Scan for the cell matching the given text and deliver its [X, Y] coordinate at center. 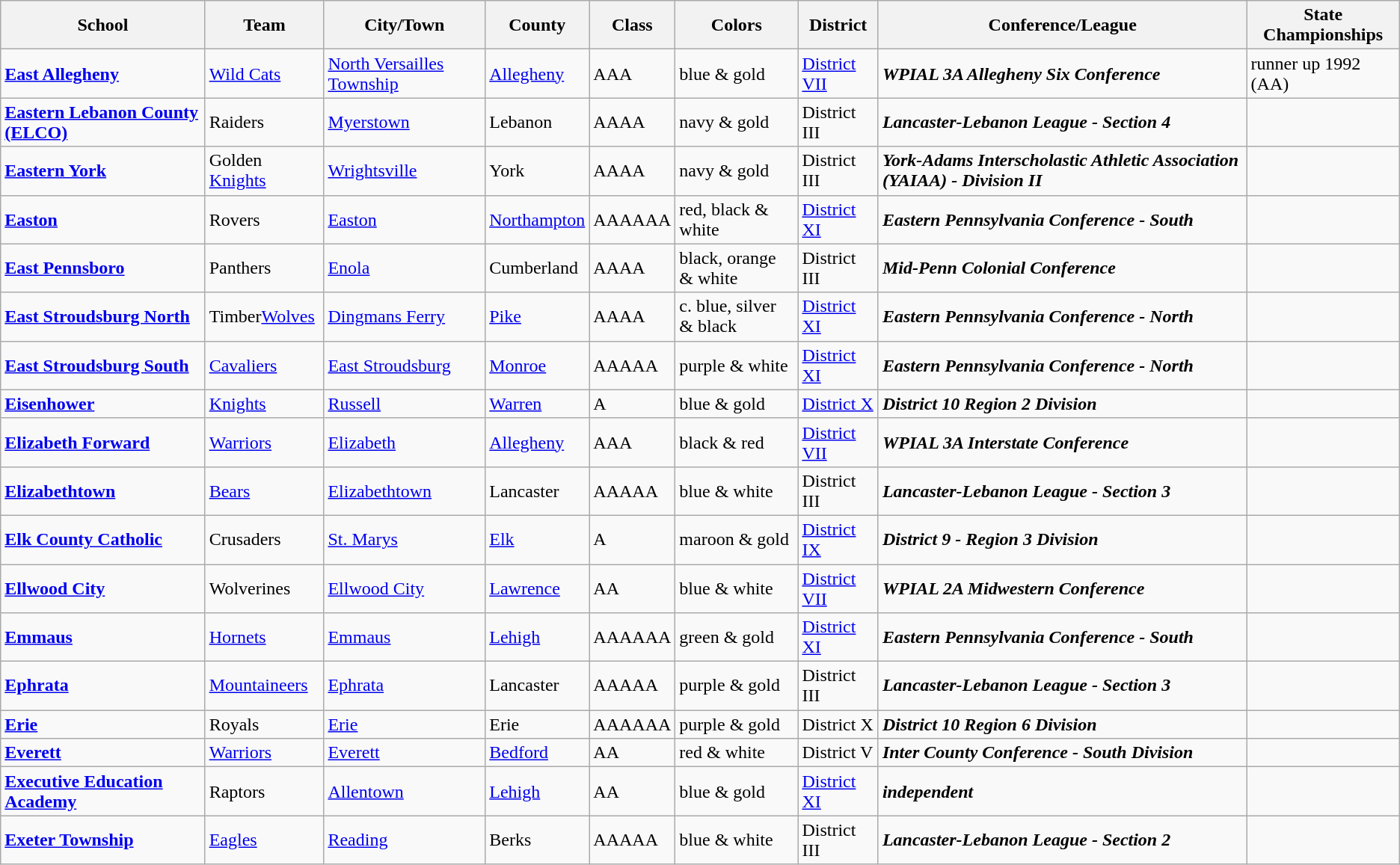
North Versailles Township [405, 73]
maroon & gold [737, 540]
York [537, 170]
Wild Cats [265, 73]
Reading [405, 840]
Mountaineers [265, 686]
District V [838, 753]
Golden Knights [265, 170]
black, orange & white [737, 268]
Cavaliers [265, 365]
East Pennsboro [103, 268]
Executive Education Academy [103, 791]
Mid-Penn Colonial Conference [1062, 268]
Eisenhower [103, 404]
runner up 1992 (AA) [1323, 73]
East Stroudsburg North [103, 317]
Russell [405, 404]
Elizabeth Forward [103, 443]
Exeter Township [103, 840]
Monroe [537, 365]
Wrightsville [405, 170]
Team [265, 25]
Elk County Catholic [103, 540]
Enola [405, 268]
Inter County Conference - South Division [1062, 753]
School [103, 25]
York-Adams Interscholastic Athletic Association (YAIAA) - Division II [1062, 170]
Hornets [265, 637]
East Stroudsburg South [103, 365]
District [838, 25]
Elk [537, 540]
Dingmans Ferry [405, 317]
red & white [737, 753]
WPIAL 3A Interstate Conference [1062, 443]
Raptors [265, 791]
Conference/League [1062, 25]
City/Town [405, 25]
St. Marys [405, 540]
Warren [537, 404]
Eagles [265, 840]
c. blue, silver & black [737, 317]
WPIAL 2A Midwestern Conference [1062, 588]
Wolverines [265, 588]
Panthers [265, 268]
independent [1062, 791]
Crusaders [265, 540]
Lancaster-Lebanon League - Section 4 [1062, 123]
Berks [537, 840]
green & gold [737, 637]
WPIAL 3A Allegheny Six Conference [1062, 73]
Royals [265, 724]
Myerstown [405, 123]
County [537, 25]
Lebanon [537, 123]
Lancaster-Lebanon League - Section 2 [1062, 840]
East Allegheny [103, 73]
red, black & white [737, 220]
black & red [737, 443]
Pike [537, 317]
TimberWolves [265, 317]
Cumberland [537, 268]
Eastern York [103, 170]
Bedford [537, 753]
East Stroudsburg [405, 365]
Lawrence [537, 588]
purple & white [737, 365]
Bears [265, 490]
District 10 Region 6 Division [1062, 724]
Raiders [265, 123]
Class [633, 25]
Eastern Lebanon County (ELCO) [103, 123]
State Championships [1323, 25]
District 9 - Region 3 Division [1062, 540]
Colors [737, 25]
District IX [838, 540]
Elizabeth [405, 443]
Knights [265, 404]
Northampton [537, 220]
Rovers [265, 220]
District 10 Region 2 Division [1062, 404]
Allentown [405, 791]
